Extract the (x, y) coordinate from the center of the cell holding the provided text.  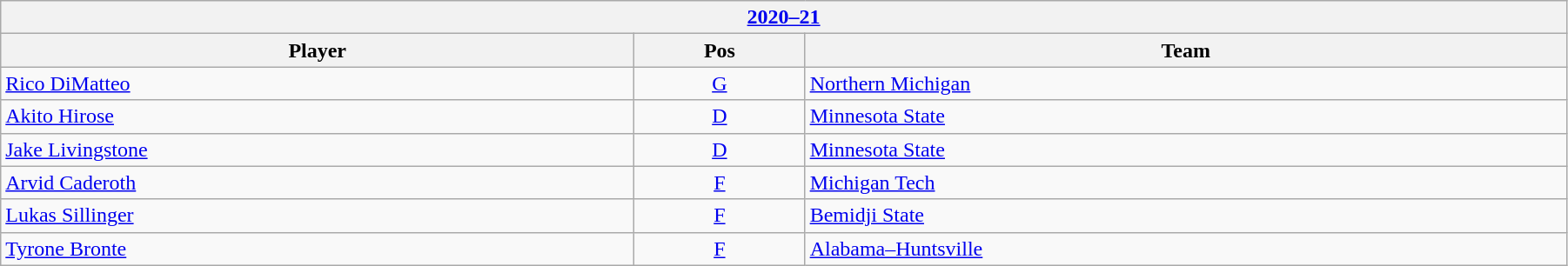
Akito Hirose (318, 116)
Jake Livingstone (318, 150)
Tyrone Bronte (318, 249)
Alabama–Huntsville (1185, 249)
2020–21 (784, 17)
Arvid Caderoth (318, 183)
Lukas Sillinger (318, 216)
Rico DiMatteo (318, 83)
Player (318, 50)
Team (1185, 50)
Bemidji State (1185, 216)
Pos (720, 50)
G (720, 83)
Northern Michigan (1185, 83)
Michigan Tech (1185, 183)
